Pinpoint the cell where the given text exists, returning its [X, Y] midpoint coordinate. 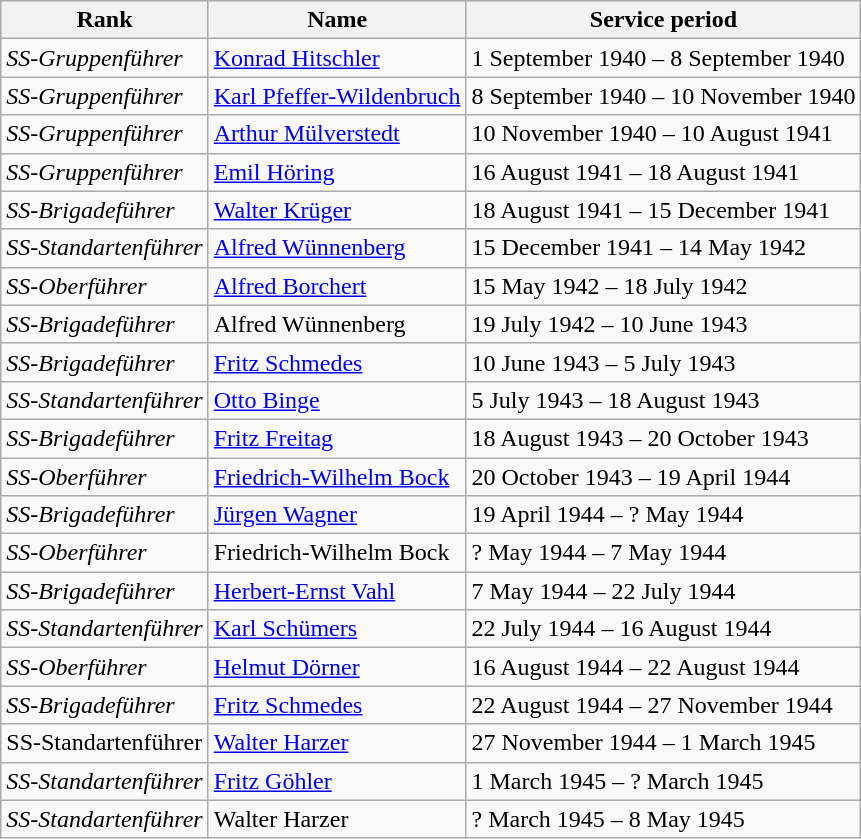
? May 1944 – 7 May 1944 [664, 553]
18 August 1943 – 20 October 1943 [664, 438]
15 May 1942 – 18 July 1942 [664, 286]
20 October 1943 – 19 April 1944 [664, 477]
16 August 1944 – 22 August 1944 [664, 667]
Rank [104, 20]
19 July 1942 – 10 June 1943 [664, 324]
Walter Krüger [337, 210]
10 June 1943 – 5 July 1943 [664, 362]
1 March 1945 – ? March 1945 [664, 781]
Fritz Freitag [337, 438]
Helmut Dörner [337, 667]
Fritz Göhler [337, 781]
Karl Pfeffer-Wildenbruch [337, 96]
10 November 1940 – 10 August 1941 [664, 134]
22 August 1944 – 27 November 1944 [664, 705]
? March 1945 – 8 May 1945 [664, 819]
Otto Binge [337, 400]
Alfred Borchert [337, 286]
5 July 1943 – 18 August 1943 [664, 400]
Karl Schümers [337, 629]
Service period [664, 20]
27 November 1944 – 1 March 1945 [664, 743]
Arthur Mülverstedt [337, 134]
Herbert-Ernst Vahl [337, 591]
Konrad Hitschler [337, 58]
19 April 1944 – ? May 1944 [664, 515]
22 July 1944 – 16 August 1944 [664, 629]
18 August 1941 – 15 December 1941 [664, 210]
Emil Höring [337, 172]
8 September 1940 – 10 November 1940 [664, 96]
Jürgen Wagner [337, 515]
1 September 1940 – 8 September 1940 [664, 58]
15 December 1941 – 14 May 1942 [664, 248]
7 May 1944 – 22 July 1944 [664, 591]
Name [337, 20]
16 August 1941 – 18 August 1941 [664, 172]
